Search for the cell housing the specified text and yield its (X, Y) center coordinate. 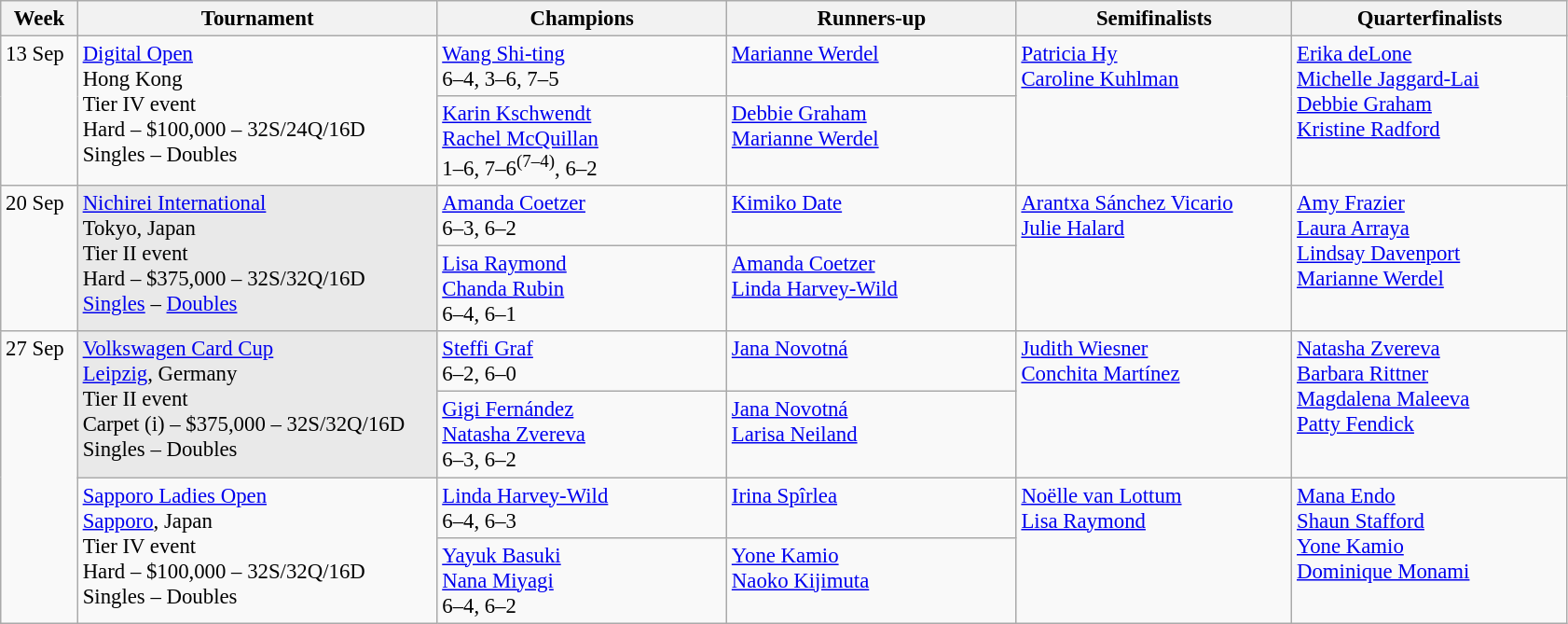
Amanda Coetzer Linda Harvey-Wild (873, 289)
Irina Spîrlea (873, 507)
13 Sep (39, 112)
Gigi Fernández Natasha Zvereva 6–3, 6–2 (582, 435)
Nichirei International Tokyo, Japan Tier II event Hard – $375,000 – 32S/32Q/16DSingles – Doubles (257, 258)
Quarterfinalists (1430, 19)
Erika deLone Michelle Jaggard-Lai Debbie Graham Kristine Radford (1430, 112)
Judith Wiesner Conchita Martínez (1154, 405)
Week (39, 19)
Marianne Werdel (873, 67)
Mana Endo Shaun Stafford Yone Kamio Dominique Monami (1430, 550)
Amanda Coetzer6–3, 6–2 (582, 216)
Debbie Graham Marianne Werdel (873, 141)
Runners-up (873, 19)
Jana Novotná Larisa Neiland (873, 435)
Yone Kamio Naoko Kijimuta (873, 580)
Amy Frazier Laura Arraya Lindsay Davenport Marianne Werdel (1430, 258)
Noëlle van Lottum Lisa Raymond (1154, 550)
Steffi Graf6–2, 6–0 (582, 362)
Arantxa Sánchez Vicario Julie Halard (1154, 258)
Natasha Zvereva Barbara Rittner Magdalena Maleeva Patty Fendick (1430, 405)
Semifinalists (1154, 19)
Jana Novotná (873, 362)
Wang Shi-ting6–4, 3–6, 7–5 (582, 67)
Kimiko Date (873, 216)
Champions (582, 19)
Karin Kschwendt Rachel McQuillan 1–6, 7–6(7–4), 6–2 (582, 141)
Yayuk Basuki Nana Miyagi 6–4, 6–2 (582, 580)
Digital Open Hong Kong Tier IV event Hard – $100,000 – 32S/24Q/16DSingles – Doubles (257, 112)
Patricia Hy Caroline Kuhlman (1154, 112)
Linda Harvey-Wild6–4, 6–3 (582, 507)
Lisa Raymond Chanda Rubin 6–4, 6–1 (582, 289)
27 Sep (39, 478)
Volkswagen Card Cup Leipzig, Germany Tier II event Carpet (i) – $375,000 – 32S/32Q/16DSingles – Doubles (257, 405)
20 Sep (39, 258)
Sapporo Ladies Open Sapporo, Japan Tier IV event Hard – $100,000 – 32S/32Q/16DSingles – Doubles (257, 550)
Tournament (257, 19)
